Return [x, y] of the center of cell containing provided text 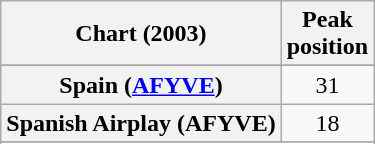
Spanish Airplay (AFYVE) [141, 123]
31 [327, 85]
Spain (AFYVE) [141, 85]
Chart (2003) [141, 34]
Peakposition [327, 34]
18 [327, 123]
